Extract the [X, Y] coordinate from the center of the cell holding the provided text.  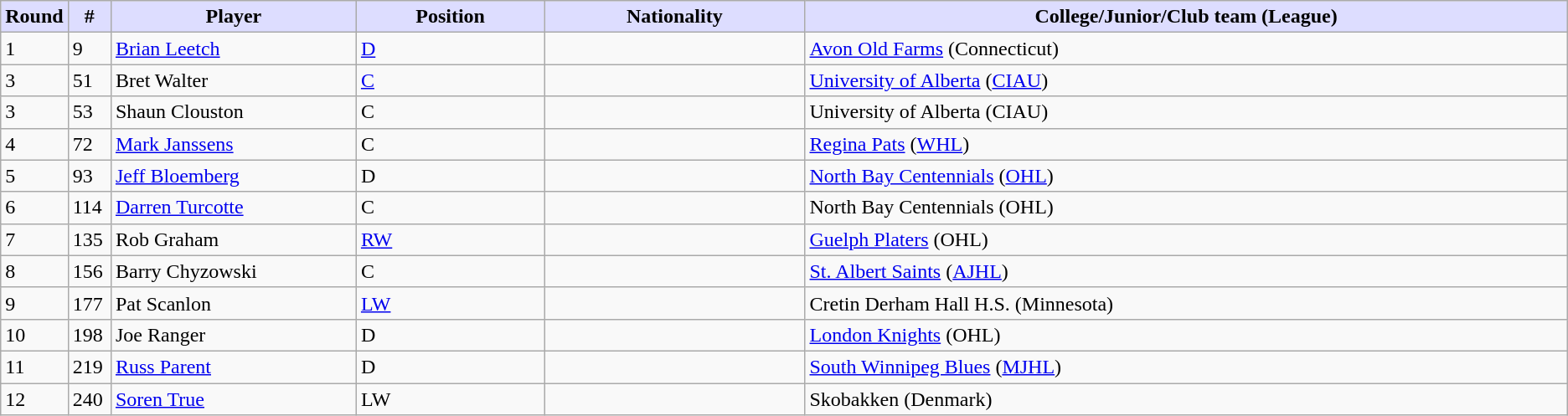
156 [89, 271]
4 [34, 144]
10 [34, 335]
Guelph Platers (OHL) [1186, 239]
Soren True [233, 399]
Joe Ranger [233, 335]
51 [89, 80]
5 [34, 176]
Shaun Clouston [233, 112]
240 [89, 399]
219 [89, 367]
Avon Old Farms (Connecticut) [1186, 49]
6 [34, 208]
8 [34, 271]
College/Junior/Club team (League) [1186, 17]
St. Albert Saints (AJHL) [1186, 271]
12 [34, 399]
Mark Janssens [233, 144]
177 [89, 303]
72 [89, 144]
93 [89, 176]
Round [34, 17]
Bret Walter [233, 80]
Barry Chyzowski [233, 271]
114 [89, 208]
1 [34, 49]
South Winnipeg Blues (MJHL) [1186, 367]
Skobakken (Denmark) [1186, 399]
London Knights (OHL) [1186, 335]
7 [34, 239]
Russ Parent [233, 367]
Pat Scanlon [233, 303]
53 [89, 112]
Rob Graham [233, 239]
RW [450, 239]
Player [233, 17]
Jeff Bloemberg [233, 176]
198 [89, 335]
Nationality [675, 17]
Regina Pats (WHL) [1186, 144]
Brian Leetch [233, 49]
135 [89, 239]
Position [450, 17]
11 [34, 367]
# [89, 17]
Darren Turcotte [233, 208]
Cretin Derham Hall H.S. (Minnesota) [1186, 303]
